Extract the [x, y] coordinate from the center of the cell holding the provided text.  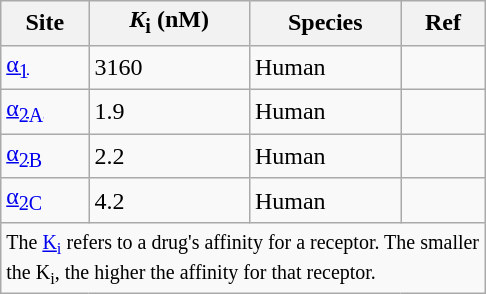
α2B [45, 156]
α2A [45, 111]
Ki (nM) [169, 23]
The Ki refers to a drug's affinity for a receptor. The smallerthe Ki, the higher the affinity for that receptor. [243, 257]
α1 [45, 67]
4.2 [169, 200]
Species [325, 23]
Site [45, 23]
Ref [442, 23]
2.2 [169, 156]
1.9 [169, 111]
3160 [169, 67]
α2C [45, 200]
